Search for the cell housing the specified text and yield its (x, y) center coordinate. 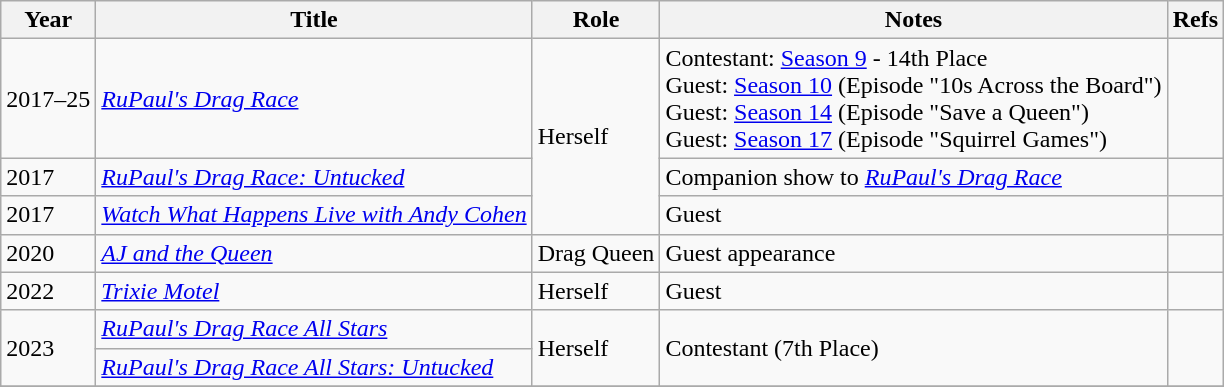
Guest appearance (914, 253)
Trixie Motel (314, 291)
RuPaul's Drag Race: Untucked (314, 177)
Watch What Happens Live with Andy Cohen (314, 215)
Companion show to RuPaul's Drag Race (914, 177)
2022 (48, 291)
2023 (48, 348)
RuPaul's Drag Race (314, 98)
Title (314, 20)
Role (596, 20)
Year (48, 20)
AJ and the Queen (314, 253)
Contestant (7th Place) (914, 348)
RuPaul's Drag Race All Stars (314, 329)
2017–25 (48, 98)
Refs (1195, 20)
RuPaul's Drag Race All Stars: Untucked (314, 367)
Drag Queen (596, 253)
Notes (914, 20)
2020 (48, 253)
